Extract the [x, y] coordinate from the center of the cell holding the provided text.  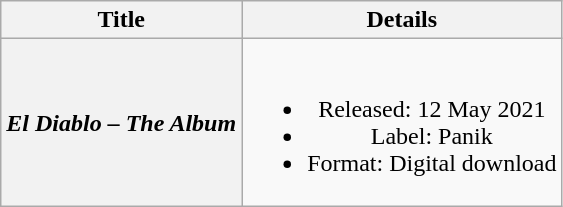
Released: 12 May 2021Label: PanikFormat: Digital download [402, 122]
Title [122, 20]
Details [402, 20]
El Diablo – The Album [122, 122]
